For the text-containing cell, return its midpoint in [X, Y] coordinate format. 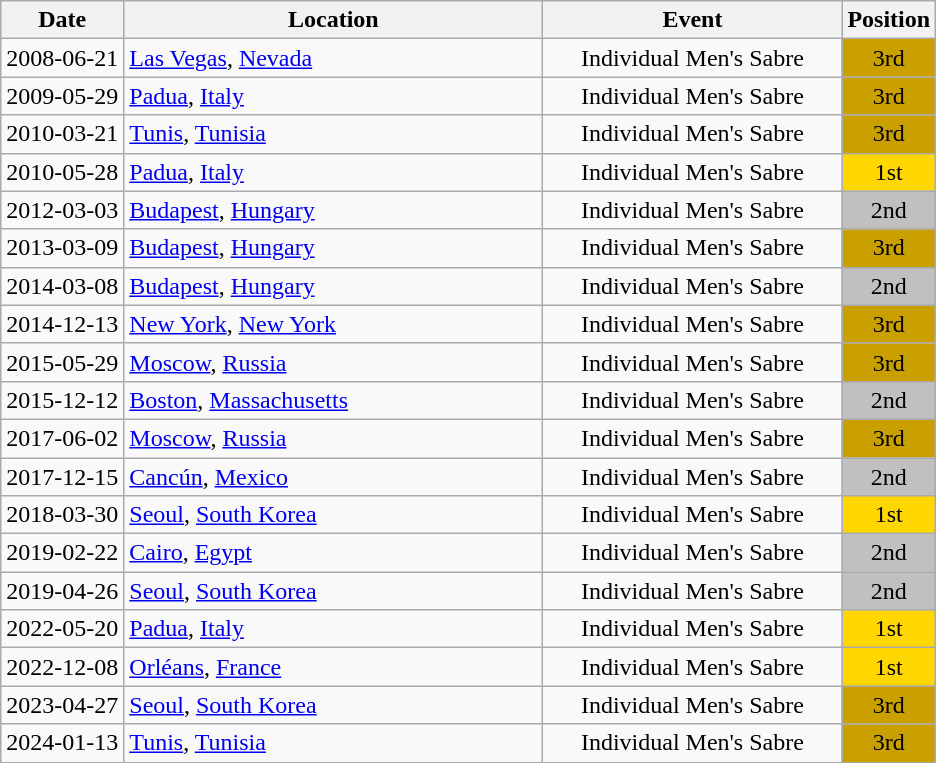
2018-03-30 [62, 515]
2019-04-26 [62, 591]
Event [692, 20]
2010-03-21 [62, 134]
2014-03-08 [62, 286]
2010-05-28 [62, 172]
2014-12-13 [62, 324]
Cancún, Mexico [334, 477]
2008-06-21 [62, 58]
Position [889, 20]
2024-01-13 [62, 743]
2019-02-22 [62, 553]
2009-05-29 [62, 96]
2015-05-29 [62, 362]
Las Vegas, Nevada [334, 58]
Orléans, France [334, 667]
2023-04-27 [62, 705]
2022-12-08 [62, 667]
2017-12-15 [62, 477]
Boston, Massachusetts [334, 400]
2022-05-20 [62, 629]
Cairo, Egypt [334, 553]
2012-03-03 [62, 210]
Date [62, 20]
New York, New York [334, 324]
2013-03-09 [62, 248]
2015-12-12 [62, 400]
Location [334, 20]
2017-06-02 [62, 438]
